Return the (X, Y) coordinate for the center point of the cell that contains the specified text.  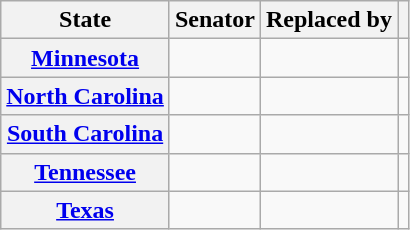
Tennessee (86, 172)
North Carolina (86, 96)
Minnesota (86, 58)
State (86, 20)
Replaced by (328, 20)
South Carolina (86, 134)
Texas (86, 210)
Senator (214, 20)
